Extract the [X, Y] coordinate from the center of the cell holding the provided text.  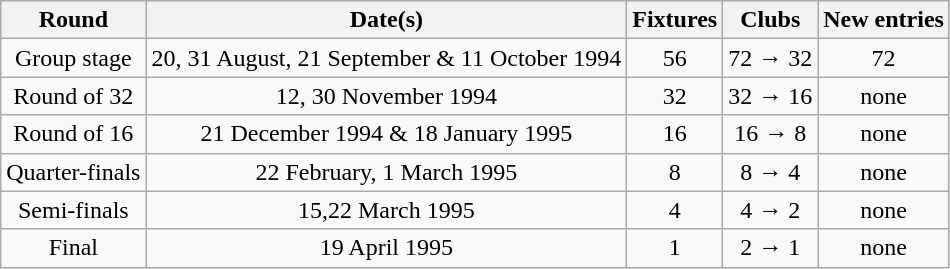
Round of 16 [74, 134]
2 → 1 [770, 248]
4 → 2 [770, 210]
32 → 16 [770, 96]
Group stage [74, 58]
Round of 32 [74, 96]
Round [74, 20]
22 February, 1 March 1995 [386, 172]
Quarter-finals [74, 172]
4 [675, 210]
8 → 4 [770, 172]
Final [74, 248]
1 [675, 248]
32 [675, 96]
New entries [884, 20]
20, 31 August, 21 September & 11 October 1994 [386, 58]
72 → 32 [770, 58]
Semi-finals [74, 210]
15,22 March 1995 [386, 210]
16 → 8 [770, 134]
72 [884, 58]
21 December 1994 & 18 January 1995 [386, 134]
19 April 1995 [386, 248]
12, 30 November 1994 [386, 96]
Fixtures [675, 20]
16 [675, 134]
Clubs [770, 20]
Date(s) [386, 20]
56 [675, 58]
8 [675, 172]
